Find where the given text appears and provide that cell's center as (x, y) coordinate. 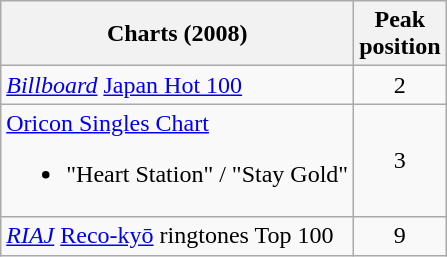
Peakposition (400, 34)
RIAJ Reco-kyō ringtones Top 100 (178, 236)
Billboard Japan Hot 100 (178, 85)
Charts (2008) (178, 34)
Oricon Singles Chart"Heart Station" / "Stay Gold" (178, 160)
9 (400, 236)
3 (400, 160)
2 (400, 85)
